Return the (x, y) coordinate for the center point of the cell that contains the specified text.  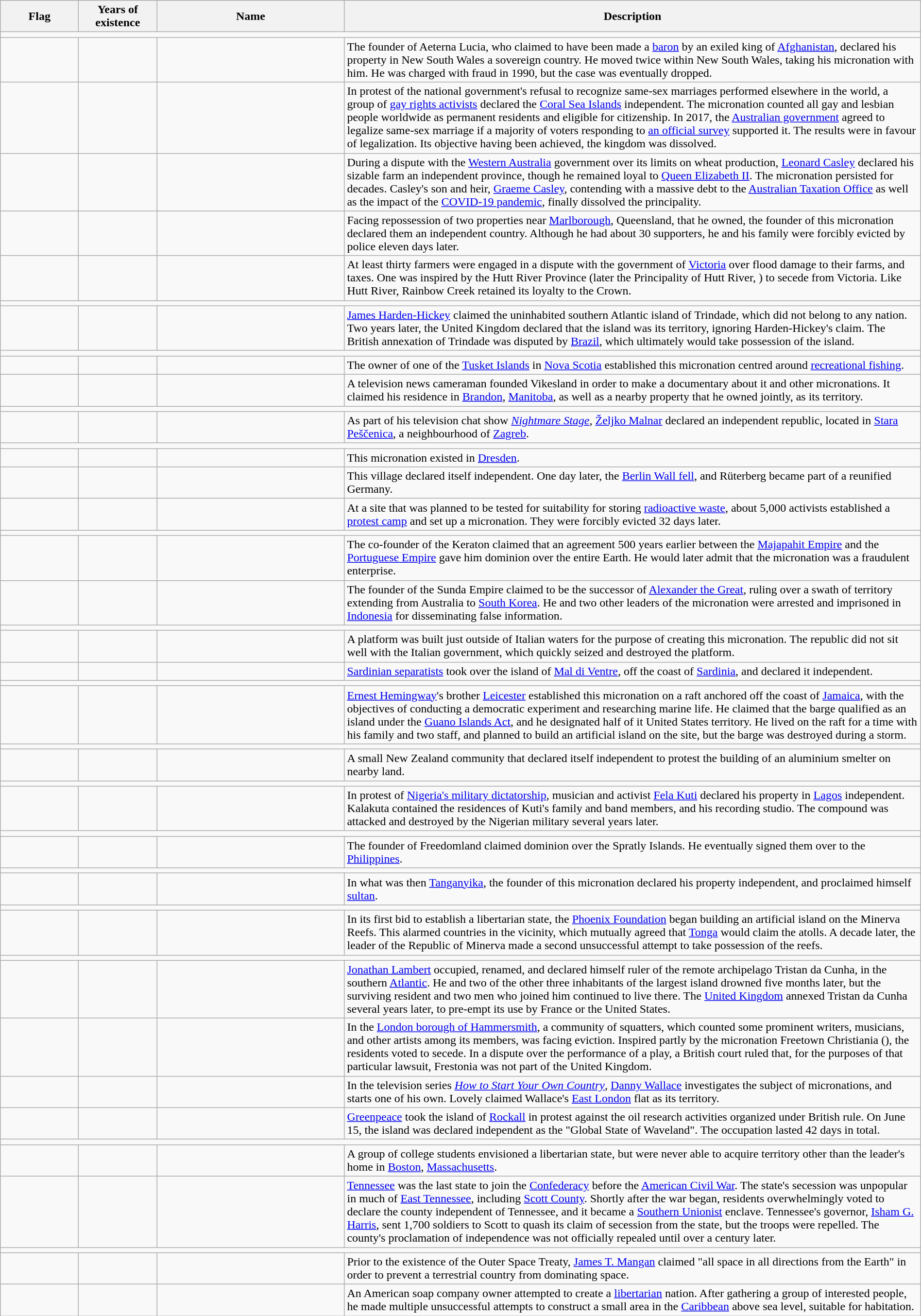
Description (632, 17)
Years of existence (118, 17)
A small New Zealand community that declared itself independent to protest the building of an aluminium smelter on nearby land. (632, 765)
The owner of one of the Tusket Islands in Nova Scotia established this micronation centred around recreational fishing. (632, 365)
Sardinian separatists took over the island of Mal di Ventre, off the coast of Sardinia, and declared it independent. (632, 671)
Name (251, 17)
Flag (40, 17)
This village declared itself independent. One day later, the Berlin Wall fell, and Rüterberg became part of a reunified Germany. (632, 483)
The founder of Freedomland claimed dominion over the Spratly Islands. He eventually signed them over to the Philippines. (632, 852)
In what was then Tanganyika, the founder of this micronation declared his property independent, and proclaimed himself sultan. (632, 889)
This micronation existed in Dresden. (632, 458)
